From the cell containing the given text, extract its center point as (x, y) coordinate. 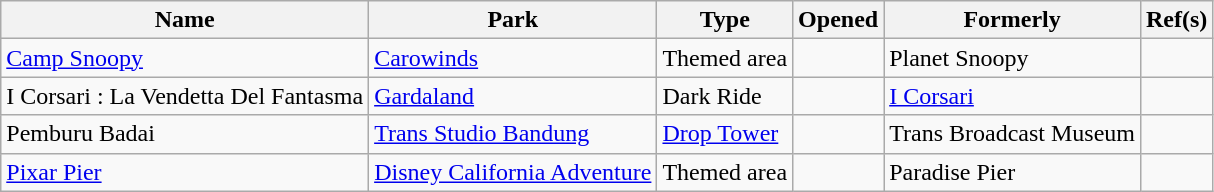
Camp Snoopy (185, 58)
Name (185, 20)
I Corsari (1012, 96)
Pemburu Badai (185, 134)
Pixar Pier (185, 172)
I Corsari : La Vendetta Del Fantasma (185, 96)
Formerly (1012, 20)
Dark Ride (725, 96)
Park (513, 20)
Disney California Adventure (513, 172)
Carowinds (513, 58)
Opened (838, 20)
Trans Broadcast Museum (1012, 134)
Gardaland (513, 96)
Planet Snoopy (1012, 58)
Drop Tower (725, 134)
Ref(s) (1176, 20)
Type (725, 20)
Trans Studio Bandung (513, 134)
Paradise Pier (1012, 172)
